Provide the (X, Y) coordinate of the cell's center where the given text is located.  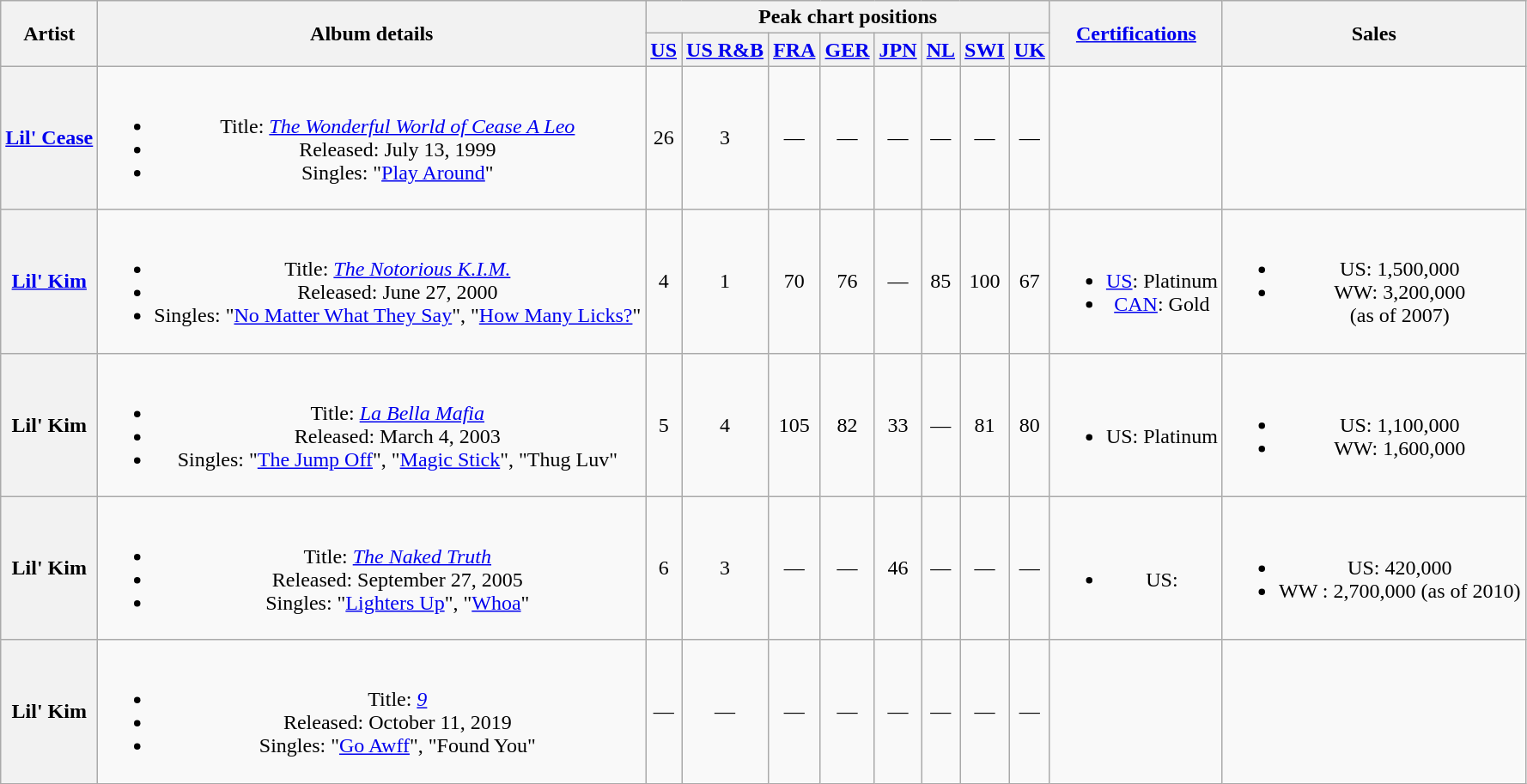
US: 1,500,000WW: 3,200,000 (as of 2007) (1374, 282)
81 (985, 424)
5 (664, 424)
Title: The Naked TruthReleased: September 27, 2005Singles: "Lighters Up", "Whoa" (372, 568)
US R&B (725, 50)
26 (664, 137)
6 (664, 568)
46 (898, 568)
Album details (372, 33)
UK (1029, 50)
67 (1029, 282)
NL (940, 50)
Artist (50, 33)
Title: La Bella MafiaReleased: March 4, 2003Singles: "The Jump Off", "Magic Stick", "Thug Luv" (372, 424)
US: PlatinumCAN: Gold (1135, 282)
33 (898, 424)
Title: 9Released: October 11, 2019Singles: "Go Awff", "Found You" (372, 711)
100 (985, 282)
Peak chart positions (849, 17)
1 (725, 282)
SWI (985, 50)
US (664, 50)
US: 1,100,000WW: 1,600,000 (1374, 424)
US: Platinum (1135, 424)
76 (847, 282)
FRA (794, 50)
82 (847, 424)
Certifications (1135, 33)
85 (940, 282)
105 (794, 424)
Sales (1374, 33)
Lil' Cease (50, 137)
US: (1135, 568)
70 (794, 282)
Title: The Notorious K.I.M.Released: June 27, 2000Singles: "No Matter What They Say", "How Many Licks?" (372, 282)
80 (1029, 424)
JPN (898, 50)
Title: The Wonderful World of Cease A LeoReleased: July 13, 1999Singles: "Play Around" (372, 137)
GER (847, 50)
US: 420,000WW : 2,700,000 (as of 2010) (1374, 568)
